Scan for the cell matching the given text and deliver its [x, y] coordinate at center. 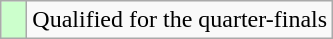
Qualified for the quarter-finals [180, 20]
